Return [x, y] of the center of cell containing provided text 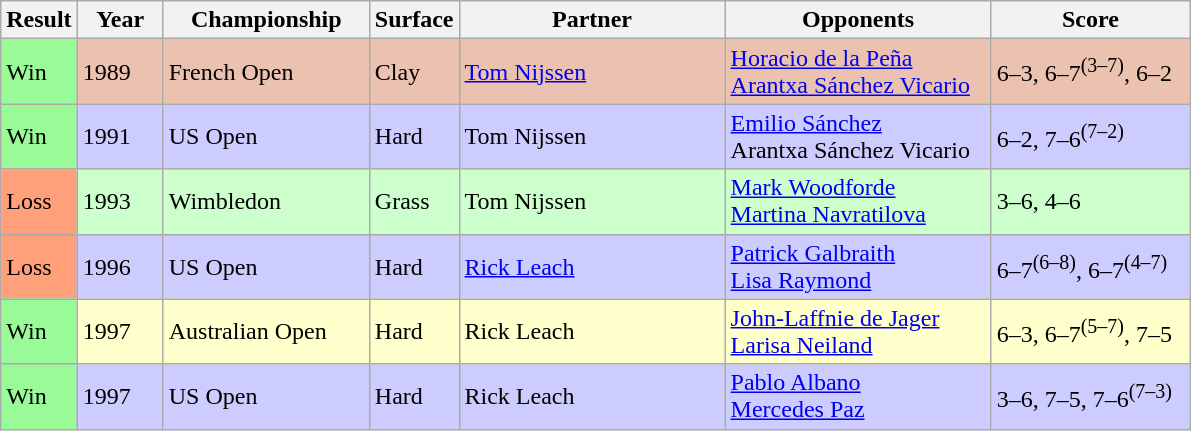
Score [1090, 20]
Grass [414, 202]
Australian Open [266, 332]
1989 [120, 72]
Partner [592, 20]
6–7(6–8), 6–7(4–7) [1090, 266]
Clay [414, 72]
1996 [120, 266]
Pablo Albano Mercedes Paz [858, 396]
French Open [266, 72]
6–2, 7–6(7–2) [1090, 136]
6–3, 6–7(3–7), 6–2 [1090, 72]
1993 [120, 202]
6–3, 6–7(5–7), 7–5 [1090, 332]
Result [39, 20]
Opponents [858, 20]
3–6, 7–5, 7–6(7–3) [1090, 396]
1991 [120, 136]
Patrick Galbraith Lisa Raymond [858, 266]
Mark Woodforde Martina Navratilova [858, 202]
Emilio Sánchez Arantxa Sánchez Vicario [858, 136]
Championship [266, 20]
Wimbledon [266, 202]
3–6, 4–6 [1090, 202]
Surface [414, 20]
Year [120, 20]
Horacio de la Peña Arantxa Sánchez Vicario [858, 72]
John-Laffnie de Jager Larisa Neiland [858, 332]
